Search for the cell housing the specified text and yield its (X, Y) center coordinate. 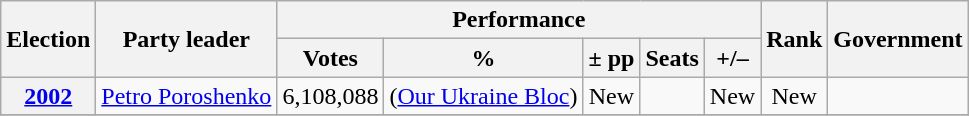
Performance (519, 20)
+/– (732, 58)
± pp (612, 58)
6,108,088 (330, 96)
Government (898, 39)
Petro Poroshenko (186, 96)
% (484, 58)
Seats (672, 58)
2002 (48, 96)
Party leader (186, 39)
Rank (794, 39)
Election (48, 39)
Votes (330, 58)
(Our Ukraine Bloc) (484, 96)
